Extract the [x, y] coordinate from the center of the cell holding the provided text.  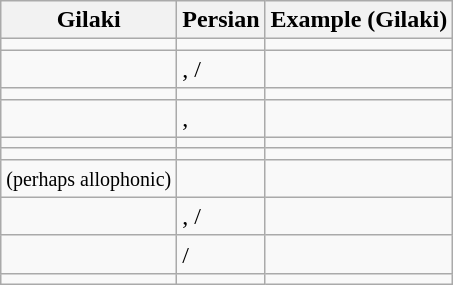
Persian [221, 20]
/ [221, 254]
Gilaki [89, 20]
Example (Gilaki) [359, 20]
(perhaps allophonic) [89, 178]
, [221, 118]
